From the cell containing the given text, extract its center point as (X, Y) coordinate. 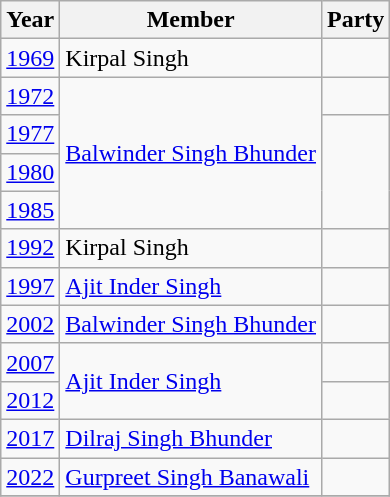
2007 (30, 362)
Gurpreet Singh Banawali (191, 477)
2002 (30, 324)
Dilraj Singh Bhunder (191, 438)
1969 (30, 58)
Party (356, 20)
1997 (30, 286)
1992 (30, 248)
2012 (30, 400)
2017 (30, 438)
Member (191, 20)
1985 (30, 210)
1972 (30, 96)
1977 (30, 134)
1980 (30, 172)
2022 (30, 477)
Year (30, 20)
